Return (X, Y) of the center of cell containing provided text 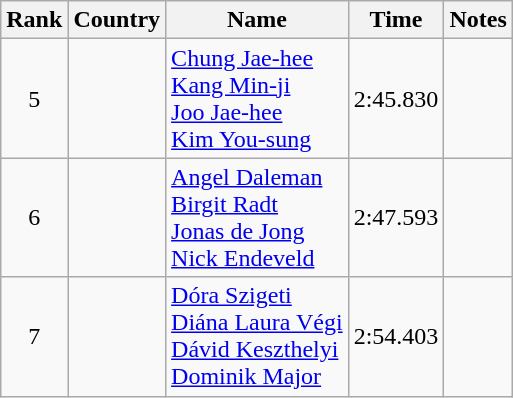
2:45.830 (396, 98)
Name (258, 20)
6 (34, 218)
2:54.403 (396, 336)
5 (34, 98)
Country (117, 20)
Dóra SzigetiDiána Laura VégiDávid KeszthelyiDominik Major (258, 336)
7 (34, 336)
Chung Jae-heeKang Min-jiJoo Jae-heeKim You-sung (258, 98)
2:47.593 (396, 218)
Notes (478, 20)
Rank (34, 20)
Time (396, 20)
Angel DalemanBirgit RadtJonas de JongNick Endeveld (258, 218)
